Search for the cell housing the specified text and yield its [X, Y] center coordinate. 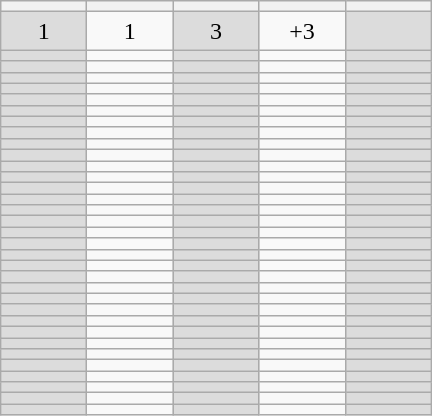
3 [216, 31]
+3 [302, 31]
